Search for the cell housing the specified text and yield its (X, Y) center coordinate. 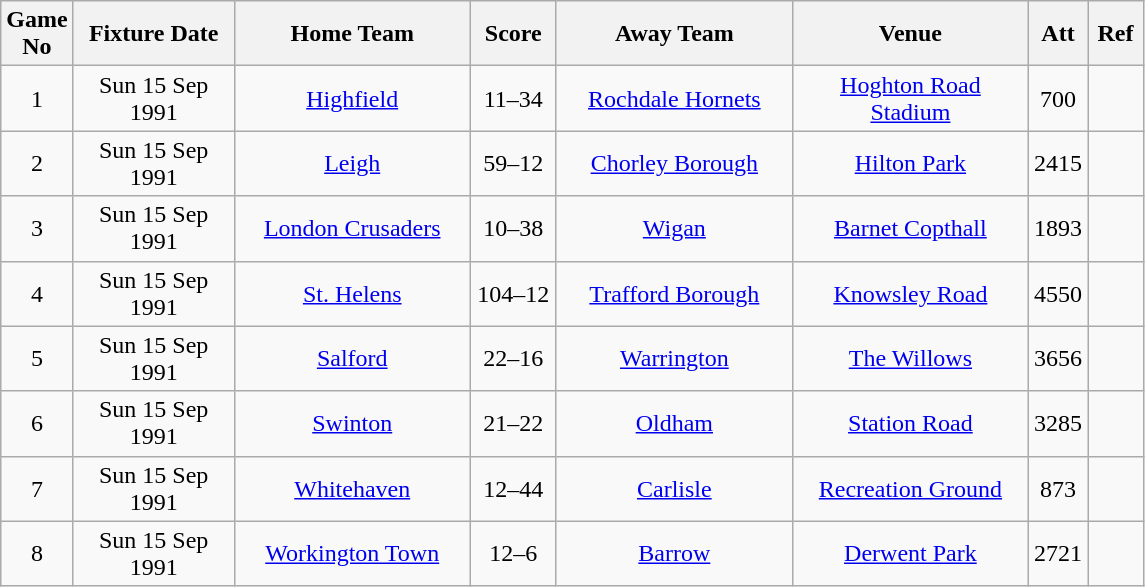
4550 (1058, 294)
3 (37, 228)
8 (37, 554)
4 (37, 294)
Barnet Copthall (910, 228)
Away Team (674, 34)
2721 (1058, 554)
6 (37, 424)
Venue (910, 34)
22–16 (513, 358)
Rochdale Hornets (674, 98)
Highfield (352, 98)
2415 (1058, 164)
Hoghton Road Stadium (910, 98)
3656 (1058, 358)
104–12 (513, 294)
Carlisle (674, 488)
The Willows (910, 358)
12–6 (513, 554)
Derwent Park (910, 554)
11–34 (513, 98)
Trafford Borough (674, 294)
Att (1058, 34)
59–12 (513, 164)
Warrington (674, 358)
Swinton (352, 424)
1893 (1058, 228)
Fixture Date (154, 34)
10–38 (513, 228)
Hilton Park (910, 164)
7 (37, 488)
873 (1058, 488)
2 (37, 164)
5 (37, 358)
London Crusaders (352, 228)
St. Helens (352, 294)
12–44 (513, 488)
Wigan (674, 228)
Barrow (674, 554)
3285 (1058, 424)
Game No (37, 34)
Chorley Borough (674, 164)
Leigh (352, 164)
Oldham (674, 424)
700 (1058, 98)
Salford (352, 358)
Station Road (910, 424)
Score (513, 34)
1 (37, 98)
21–22 (513, 424)
Workington Town (352, 554)
Home Team (352, 34)
Whitehaven (352, 488)
Ref (1116, 34)
Knowsley Road (910, 294)
Recreation Ground (910, 488)
